For the text-containing cell, return its midpoint in (X, Y) coordinate format. 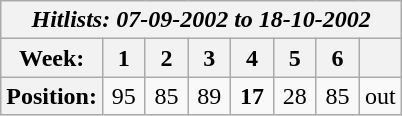
4 (252, 58)
17 (252, 96)
5 (294, 58)
2 (166, 58)
Hitlists: 07-09-2002 to 18-10-2002 (202, 20)
89 (210, 96)
6 (338, 58)
28 (294, 96)
Position: (52, 96)
3 (210, 58)
Week: (52, 58)
out (380, 96)
95 (124, 96)
1 (124, 58)
